Find where the given text appears and provide that cell's center as (x, y) coordinate. 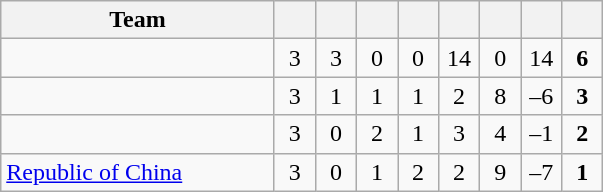
6 (582, 58)
9 (500, 172)
4 (500, 134)
Republic of China (138, 172)
–7 (542, 172)
Team (138, 20)
–1 (542, 134)
–6 (542, 96)
8 (500, 96)
